Capture the cell that displays the provided text and extract its [x, y] central coordinate. 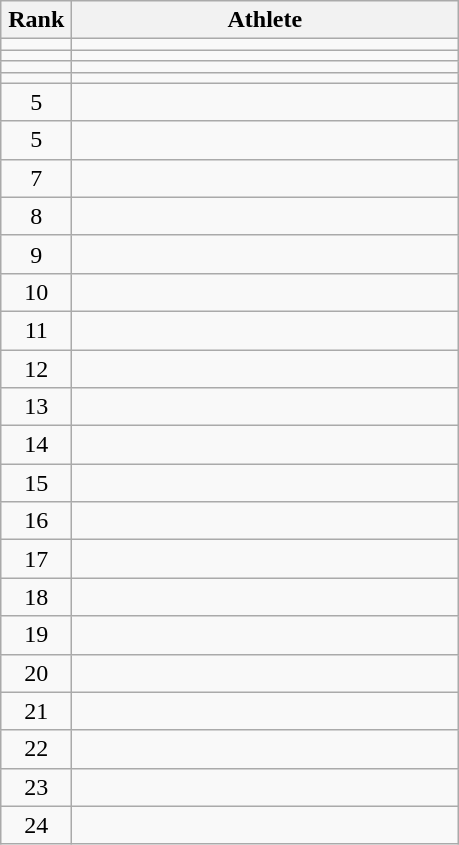
22 [36, 749]
Rank [36, 20]
24 [36, 825]
19 [36, 635]
9 [36, 254]
23 [36, 787]
15 [36, 483]
Athlete [265, 20]
11 [36, 330]
18 [36, 597]
20 [36, 673]
13 [36, 407]
14 [36, 445]
17 [36, 559]
10 [36, 292]
7 [36, 178]
12 [36, 369]
16 [36, 521]
8 [36, 216]
21 [36, 711]
